Find where the given text appears and provide that cell's center as [x, y] coordinate. 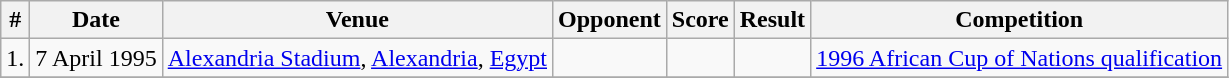
Result [772, 20]
Competition [1020, 20]
Alexandria Stadium, Alexandria, Egypt [357, 58]
7 April 1995 [96, 58]
Opponent [610, 20]
1. [16, 58]
1996 African Cup of Nations qualification [1020, 58]
Date [96, 20]
Score [700, 20]
Venue [357, 20]
# [16, 20]
